Return the (x, y) coordinate for the center point of the cell that contains the specified text.  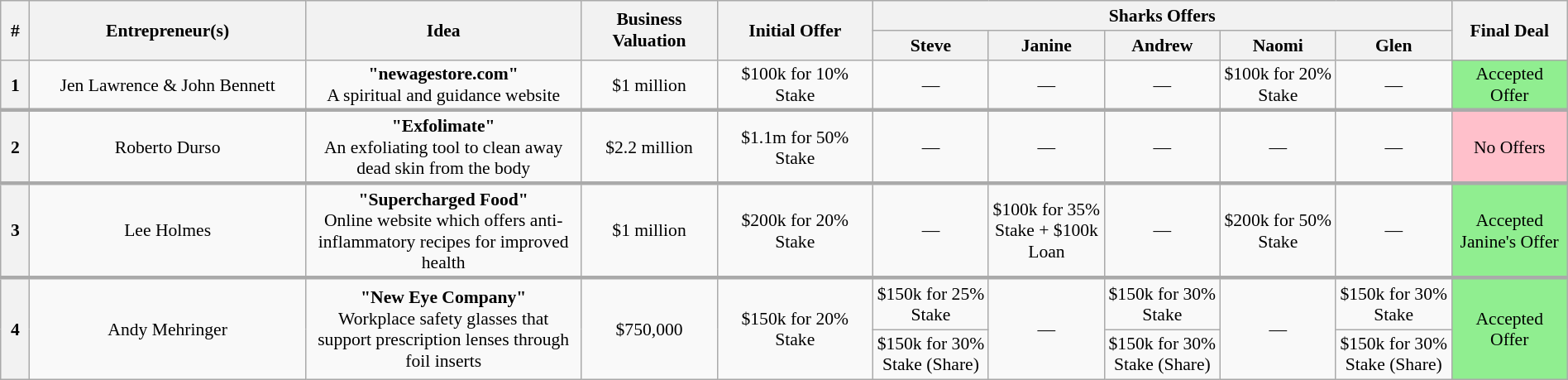
$1.1m for 50% Stake (795, 147)
$2.2 million (649, 147)
$150k for 20% Stake (795, 329)
Sharks Offers (1162, 16)
4 (15, 329)
$200k for 20% Stake (795, 231)
Andrew (1162, 46)
Steve (930, 46)
Andy Mehringer (168, 329)
"Exfolimate" An exfoliating tool to clean away dead skin from the body (443, 147)
No Offers (1509, 147)
Naomi (1278, 46)
Janine (1046, 46)
Final Deal (1509, 30)
$150k for 25% Stake (930, 303)
Accepted Janine's Offer (1509, 231)
"Supercharged Food" Online website which offers anti-inflammatory recipes for improved health (443, 231)
$100k for 10% Stake (795, 84)
Business Valuation (649, 30)
1 (15, 84)
Entrepreneur(s) (168, 30)
Jen Lawrence & John Bennett (168, 84)
3 (15, 231)
"New Eye Company" Workplace safety glasses that support prescription lenses through foil inserts (443, 329)
$100k for 20% Stake (1278, 84)
$100k for 35% Stake + $100k Loan (1046, 231)
2 (15, 147)
Idea (443, 30)
$750,000 (649, 329)
# (15, 30)
$200k for 50% Stake (1278, 231)
"newagestore.com" A spiritual and guidance website (443, 84)
Lee Holmes (168, 231)
Glen (1394, 46)
Initial Offer (795, 30)
Roberto Durso (168, 147)
